Search for the cell housing the specified text and yield its (X, Y) center coordinate. 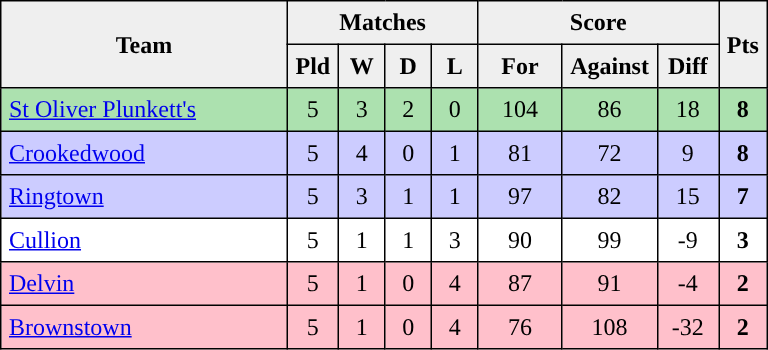
Against (610, 66)
Cullion (144, 240)
For (520, 66)
99 (610, 240)
-9 (688, 240)
-32 (688, 327)
W (361, 66)
Pts (743, 44)
108 (610, 327)
18 (688, 110)
87 (520, 284)
104 (520, 110)
90 (520, 240)
Ringtown (144, 197)
86 (610, 110)
L (454, 66)
D (408, 66)
15 (688, 197)
Brownstown (144, 327)
97 (520, 197)
Crookedwood (144, 153)
-4 (688, 284)
Team (144, 44)
9 (688, 153)
76 (520, 327)
Diff (688, 66)
Matches (382, 23)
91 (610, 284)
81 (520, 153)
7 (743, 197)
Score (598, 23)
St Oliver Plunkett's (144, 110)
82 (610, 197)
72 (610, 153)
Pld (312, 66)
Delvin (144, 284)
